Capture the cell that displays the provided text and extract its [x, y] central coordinate. 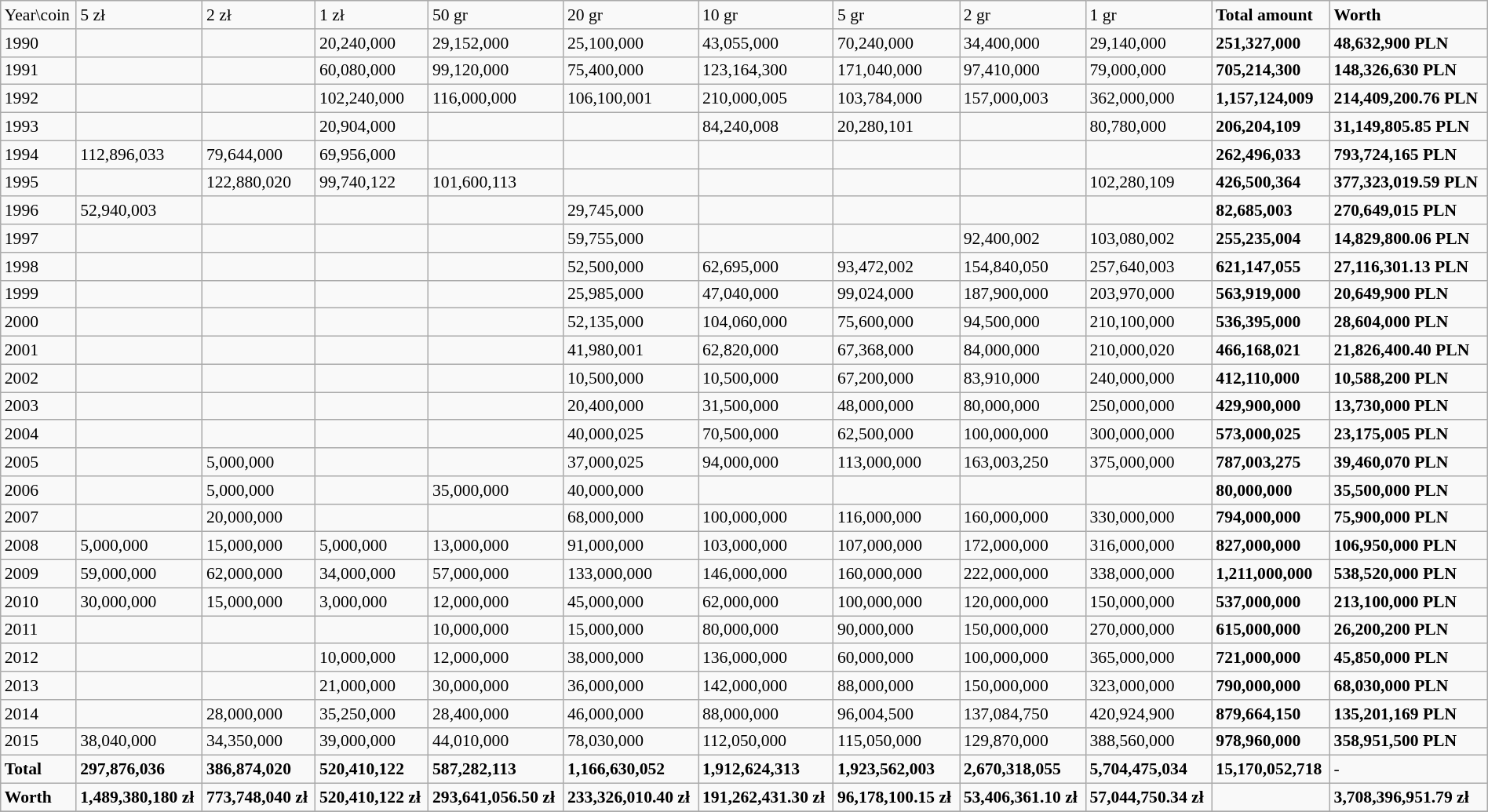
1,912,624,313 [766, 770]
59,755,000 [631, 239]
206,204,109 [1271, 127]
2011 [38, 630]
120,000,000 [1023, 602]
2014 [38, 714]
52,135,000 [631, 322]
29,152,000 [496, 43]
13,000,000 [496, 546]
50 gr [496, 15]
203,970,000 [1149, 294]
1991 [38, 71]
773,748,040 zł [259, 798]
163,003,250 [1023, 462]
28,000,000 [259, 714]
705,214,300 [1271, 71]
251,327,000 [1271, 43]
426,500,364 [1271, 183]
94,500,000 [1023, 322]
35,000,000 [496, 490]
316,000,000 [1149, 546]
103,000,000 [766, 546]
171,040,000 [896, 71]
10,588,200 PLN [1410, 378]
621,147,055 [1271, 267]
57,000,000 [496, 574]
48,000,000 [896, 406]
38,040,000 [140, 741]
91,000,000 [631, 546]
362,000,000 [1149, 99]
377,323,019.59 PLN [1410, 183]
1,166,630,052 [631, 770]
44,010,000 [496, 741]
136,000,000 [766, 658]
157,000,003 [1023, 99]
Total [38, 770]
978,960,000 [1271, 741]
69,956,000 [372, 155]
214,409,200.76 PLN [1410, 99]
46,000,000 [631, 714]
3,000,000 [372, 602]
20,400,000 [631, 406]
43,055,000 [766, 43]
99,024,000 [896, 294]
293,641,056.50 zł [496, 798]
1,211,000,000 [1271, 574]
45,850,000 PLN [1410, 658]
94,000,000 [766, 462]
103,080,002 [1149, 239]
386,874,020 [259, 770]
233,326,010.40 zł [631, 798]
- [1410, 770]
97,410,000 [1023, 71]
60,000,000 [896, 658]
25,100,000 [631, 43]
82,685,003 [1271, 211]
270,000,000 [1149, 630]
135,201,169 PLN [1410, 714]
1 gr [1149, 15]
1999 [38, 294]
62,820,000 [766, 351]
587,282,113 [496, 770]
2008 [38, 546]
20,904,000 [372, 127]
793,724,165 PLN [1410, 155]
1993 [38, 127]
23,175,005 PLN [1410, 435]
20,280,101 [896, 127]
210,000,005 [766, 99]
57,044,750.34 zł [1149, 798]
1,923,562,003 [896, 770]
213,100,000 PLN [1410, 602]
78,030,000 [631, 741]
102,280,109 [1149, 183]
21,826,400.40 PLN [1410, 351]
36,000,000 [631, 686]
107,000,000 [896, 546]
129,870,000 [1023, 741]
270,649,015 PLN [1410, 211]
34,350,000 [259, 741]
62,695,000 [766, 267]
104,060,000 [766, 322]
70,500,000 [766, 435]
75,600,000 [896, 322]
Total amount [1271, 15]
1997 [38, 239]
53,406,361.10 zł [1023, 798]
93,472,002 [896, 267]
21,000,000 [372, 686]
790,000,000 [1271, 686]
262,496,033 [1271, 155]
34,400,000 [1023, 43]
14,829,800.06 PLN [1410, 239]
26,200,200 PLN [1410, 630]
1,489,380,180 zł [140, 798]
62,500,000 [896, 435]
101,600,113 [496, 183]
142,000,000 [766, 686]
84,240,008 [766, 127]
20 gr [631, 15]
25,985,000 [631, 294]
20,649,900 PLN [1410, 294]
210,000,020 [1149, 351]
106,950,000 PLN [1410, 546]
2010 [38, 602]
10 gr [766, 15]
5 zł [140, 15]
20,000,000 [259, 518]
2003 [38, 406]
112,050,000 [766, 741]
297,876,036 [140, 770]
250,000,000 [1149, 406]
429,900,000 [1271, 406]
75,900,000 PLN [1410, 518]
615,000,000 [1271, 630]
827,000,000 [1271, 546]
2 gr [1023, 15]
39,000,000 [372, 741]
37,000,025 [631, 462]
154,840,050 [1023, 267]
466,168,021 [1271, 351]
35,250,000 [372, 714]
29,745,000 [631, 211]
1990 [38, 43]
41,980,001 [631, 351]
721,000,000 [1271, 658]
13,730,000 PLN [1410, 406]
365,000,000 [1149, 658]
5 gr [896, 15]
148,326,630 PLN [1410, 71]
537,000,000 [1271, 602]
2012 [38, 658]
1996 [38, 211]
2000 [38, 322]
2013 [38, 686]
240,000,000 [1149, 378]
210,100,000 [1149, 322]
38,000,000 [631, 658]
2015 [38, 741]
330,000,000 [1149, 518]
112,896,033 [140, 155]
2007 [38, 518]
2001 [38, 351]
79,000,000 [1149, 71]
90,000,000 [896, 630]
15,170,052,718 [1271, 770]
358,951,500 PLN [1410, 741]
1994 [38, 155]
96,004,500 [896, 714]
146,000,000 [766, 574]
1998 [38, 267]
106,100,001 [631, 99]
2009 [38, 574]
96,178,100.15 zł [896, 798]
52,940,003 [140, 211]
60,080,000 [372, 71]
3,708,396,951.79 zł [1410, 798]
388,560,000 [1149, 741]
137,084,750 [1023, 714]
536,395,000 [1271, 322]
123,164,300 [766, 71]
Year\coin [38, 15]
375,000,000 [1149, 462]
68,000,000 [631, 518]
573,000,025 [1271, 435]
83,910,000 [1023, 378]
412,110,000 [1271, 378]
84,000,000 [1023, 351]
99,740,122 [372, 183]
48,632,900 PLN [1410, 43]
47,040,000 [766, 294]
1 zł [372, 15]
40,000,000 [631, 490]
20,240,000 [372, 43]
27,116,301.13 PLN [1410, 267]
187,900,000 [1023, 294]
2 zł [259, 15]
2,670,318,055 [1023, 770]
122,880,020 [259, 183]
257,640,003 [1149, 267]
45,000,000 [631, 602]
879,664,150 [1271, 714]
2006 [38, 490]
28,604,000 PLN [1410, 322]
59,000,000 [140, 574]
2004 [38, 435]
102,240,000 [372, 99]
29,140,000 [1149, 43]
191,262,431.30 zł [766, 798]
92,400,002 [1023, 239]
52,500,000 [631, 267]
520,410,122 [372, 770]
79,644,000 [259, 155]
31,149,805.85 PLN [1410, 127]
40,000,025 [631, 435]
113,000,000 [896, 462]
255,235,004 [1271, 239]
103,784,000 [896, 99]
323,000,000 [1149, 686]
5,704,475,034 [1149, 770]
31,500,000 [766, 406]
68,030,000 PLN [1410, 686]
39,460,070 PLN [1410, 462]
222,000,000 [1023, 574]
787,003,275 [1271, 462]
420,924,900 [1149, 714]
70,240,000 [896, 43]
2002 [38, 378]
300,000,000 [1149, 435]
28,400,000 [496, 714]
172,000,000 [1023, 546]
2005 [38, 462]
75,400,000 [631, 71]
563,919,000 [1271, 294]
1,157,124,009 [1271, 99]
80,780,000 [1149, 127]
67,368,000 [896, 351]
115,050,000 [896, 741]
520,410,122 zł [372, 798]
99,120,000 [496, 71]
34,000,000 [372, 574]
538,520,000 PLN [1410, 574]
67,200,000 [896, 378]
35,500,000 PLN [1410, 490]
133,000,000 [631, 574]
338,000,000 [1149, 574]
1992 [38, 99]
794,000,000 [1271, 518]
1995 [38, 183]
